Pinpoint the cell where the given text exists, returning its [x, y] midpoint coordinate. 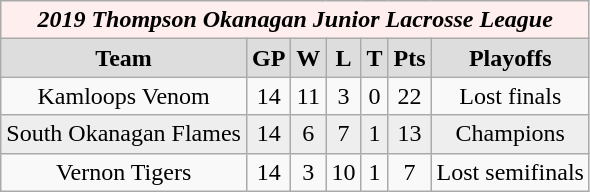
11 [308, 96]
Vernon Tigers [124, 172]
T [374, 58]
Champions [510, 134]
13 [410, 134]
Team [124, 58]
South Okanagan Flames [124, 134]
W [308, 58]
2019 Thompson Okanagan Junior Lacrosse League [296, 20]
10 [344, 172]
0 [374, 96]
Playoffs [510, 58]
22 [410, 96]
Pts [410, 58]
Lost finals [510, 96]
GP [268, 58]
6 [308, 134]
Lost semifinals [510, 172]
Kamloops Venom [124, 96]
L [344, 58]
